Extract the (X, Y) coordinate from the center of the cell holding the provided text.  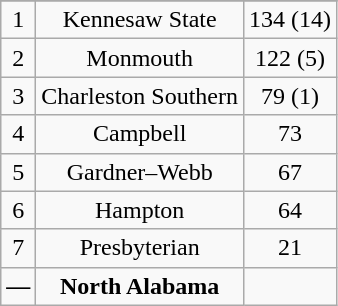
Kennesaw State (140, 20)
North Alabama (140, 286)
Monmouth (140, 58)
134 (14) (290, 20)
4 (18, 134)
Campbell (140, 134)
67 (290, 172)
Presbyterian (140, 248)
Hampton (140, 210)
79 (1) (290, 96)
64 (290, 210)
1 (18, 20)
Charleston Southern (140, 96)
73 (290, 134)
— (18, 286)
122 (5) (290, 58)
3 (18, 96)
Gardner–Webb (140, 172)
6 (18, 210)
21 (290, 248)
7 (18, 248)
2 (18, 58)
5 (18, 172)
